Identify which cell holds the provided text, then report its (X, Y) central coordinate. 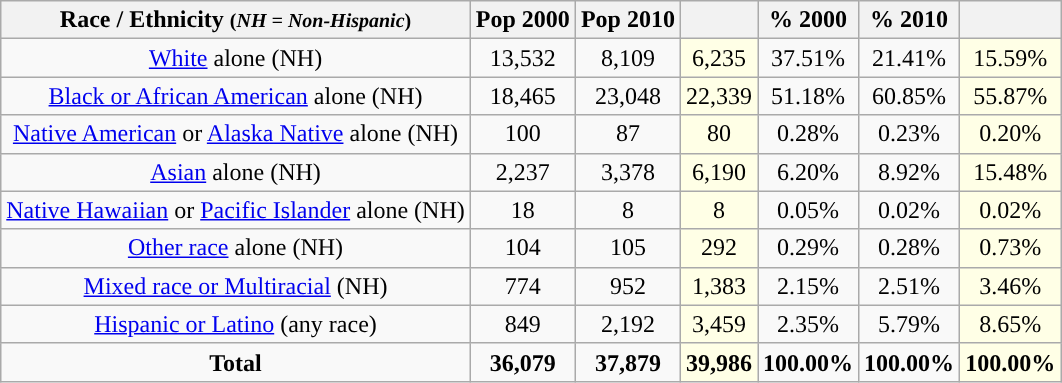
0.20% (1010, 134)
2,192 (628, 324)
2.35% (808, 324)
37.51% (808, 58)
0.29% (808, 248)
3,378 (628, 172)
105 (628, 248)
39,986 (718, 362)
6,190 (718, 172)
3,459 (718, 324)
8.65% (1010, 324)
Pop 2010 (628, 20)
51.18% (808, 96)
8.92% (910, 172)
3.46% (1010, 286)
55.87% (1010, 96)
6.20% (808, 172)
2,237 (522, 172)
Black or African American alone (NH) (236, 96)
% 2000 (808, 20)
White alone (NH) (236, 58)
15.59% (1010, 58)
37,879 (628, 362)
849 (522, 324)
18 (522, 210)
Total (236, 362)
2.51% (910, 286)
60.85% (910, 96)
Race / Ethnicity (NH = Non-Hispanic) (236, 20)
13,532 (522, 58)
0.05% (808, 210)
5.79% (910, 324)
% 2010 (910, 20)
Hispanic or Latino (any race) (236, 324)
Mixed race or Multiracial (NH) (236, 286)
292 (718, 248)
104 (522, 248)
15.48% (1010, 172)
8,109 (628, 58)
0.73% (1010, 248)
774 (522, 286)
6,235 (718, 58)
Native Hawaiian or Pacific Islander alone (NH) (236, 210)
100 (522, 134)
23,048 (628, 96)
952 (628, 286)
18,465 (522, 96)
Native American or Alaska Native alone (NH) (236, 134)
87 (628, 134)
Asian alone (NH) (236, 172)
1,383 (718, 286)
36,079 (522, 362)
2.15% (808, 286)
22,339 (718, 96)
80 (718, 134)
21.41% (910, 58)
0.23% (910, 134)
Pop 2000 (522, 20)
Other race alone (NH) (236, 248)
